Find where the given text appears and provide that cell's center as [x, y] coordinate. 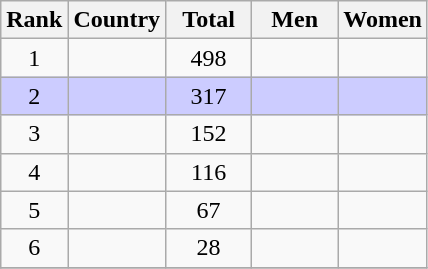
Men [295, 20]
5 [34, 210]
317 [209, 96]
2 [34, 96]
Country [117, 20]
Total [209, 20]
6 [34, 248]
498 [209, 58]
Rank [34, 20]
Women [383, 20]
4 [34, 172]
3 [34, 134]
28 [209, 248]
67 [209, 210]
152 [209, 134]
1 [34, 58]
116 [209, 172]
